Detect which cell encompasses the target text, then output its [X, Y] center coordinate. 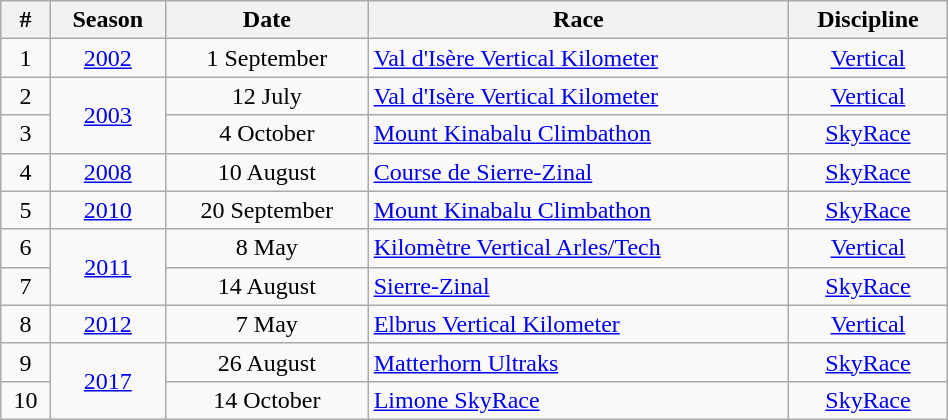
Sierre-Zinal [578, 286]
2017 [108, 381]
14 August [266, 286]
2008 [108, 172]
7 May [266, 324]
Limone SkyRace [578, 400]
2003 [108, 115]
2002 [108, 58]
5 [26, 210]
26 August [266, 362]
2012 [108, 324]
1 September [266, 58]
6 [26, 248]
14 October [266, 400]
7 [26, 286]
8 [26, 324]
3 [26, 134]
2010 [108, 210]
Matterhorn Ultraks [578, 362]
4 October [266, 134]
Date [266, 20]
1 [26, 58]
8 May [266, 248]
10 [26, 400]
10 August [266, 172]
4 [26, 172]
Elbrus Vertical Kilometer [578, 324]
12 July [266, 96]
2011 [108, 267]
Discipline [868, 20]
Kilomètre Vertical Arles/Tech [578, 248]
20 September [266, 210]
Course de Sierre-Zinal [578, 172]
# [26, 20]
Race [578, 20]
2 [26, 96]
Season [108, 20]
9 [26, 362]
